Capture the cell that displays the provided text and extract its (x, y) central coordinate. 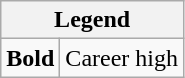
Career high (122, 58)
Bold (30, 58)
Legend (92, 20)
